Return (X, Y) of the center of cell containing provided text 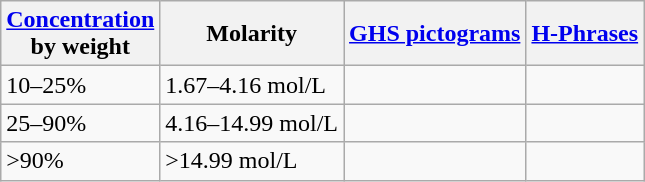
H-Phrases (585, 34)
10–25% (80, 85)
25–90% (80, 123)
>14.99 mol/L (252, 161)
Molarity (252, 34)
>90% (80, 161)
1.67–4.16 mol/L (252, 85)
4.16–14.99 mol/L (252, 123)
GHS pictograms (435, 34)
Concentrationby weight (80, 34)
